Identify which cell holds the provided text, then report its [x, y] central coordinate. 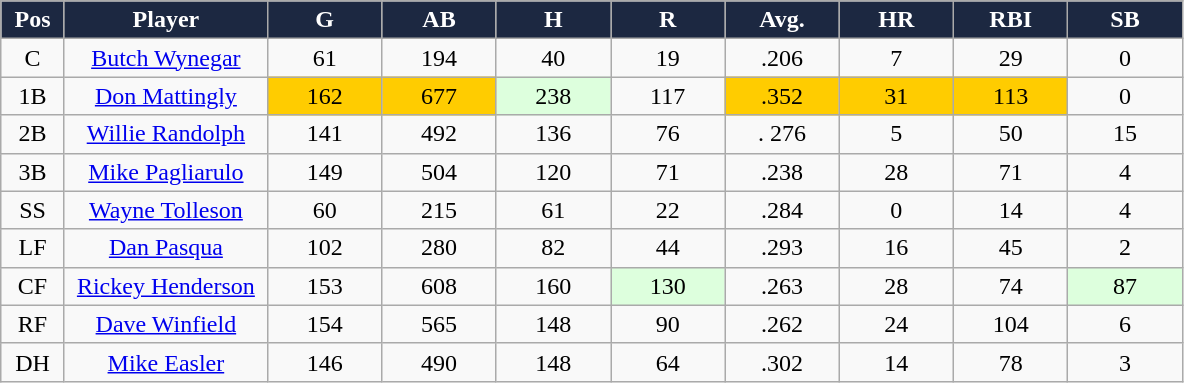
29 [1010, 58]
SB [1125, 20]
7 [896, 58]
76 [667, 134]
5 [896, 134]
504 [439, 172]
44 [667, 248]
104 [1010, 324]
Dan Pasqua [166, 248]
141 [325, 134]
Mike Easler [166, 362]
24 [896, 324]
Wayne Tolleson [166, 210]
160 [553, 286]
RF [33, 324]
136 [553, 134]
50 [1010, 134]
CF [33, 286]
Willie Randolph [166, 134]
130 [667, 286]
15 [1125, 134]
1B [33, 96]
280 [439, 248]
DH [33, 362]
154 [325, 324]
Pos [33, 20]
40 [553, 58]
153 [325, 286]
146 [325, 362]
.238 [782, 172]
60 [325, 210]
78 [1010, 362]
.284 [782, 210]
3B [33, 172]
Rickey Henderson [166, 286]
. 276 [782, 134]
Avg. [782, 20]
C [33, 58]
2B [33, 134]
Mike Pagliarulo [166, 172]
31 [896, 96]
215 [439, 210]
677 [439, 96]
.293 [782, 248]
Dave Winfield [166, 324]
19 [667, 58]
.262 [782, 324]
16 [896, 248]
149 [325, 172]
64 [667, 362]
.302 [782, 362]
117 [667, 96]
LF [33, 248]
AB [439, 20]
.352 [782, 96]
90 [667, 324]
608 [439, 286]
565 [439, 324]
492 [439, 134]
22 [667, 210]
74 [1010, 286]
H [553, 20]
82 [553, 248]
Butch Wynegar [166, 58]
G [325, 20]
490 [439, 362]
Player [166, 20]
113 [1010, 96]
.263 [782, 286]
.206 [782, 58]
238 [553, 96]
45 [1010, 248]
Don Mattingly [166, 96]
194 [439, 58]
SS [33, 210]
120 [553, 172]
2 [1125, 248]
R [667, 20]
6 [1125, 324]
RBI [1010, 20]
162 [325, 96]
87 [1125, 286]
3 [1125, 362]
HR [896, 20]
102 [325, 248]
